Return [X, Y] of the center of cell containing provided text 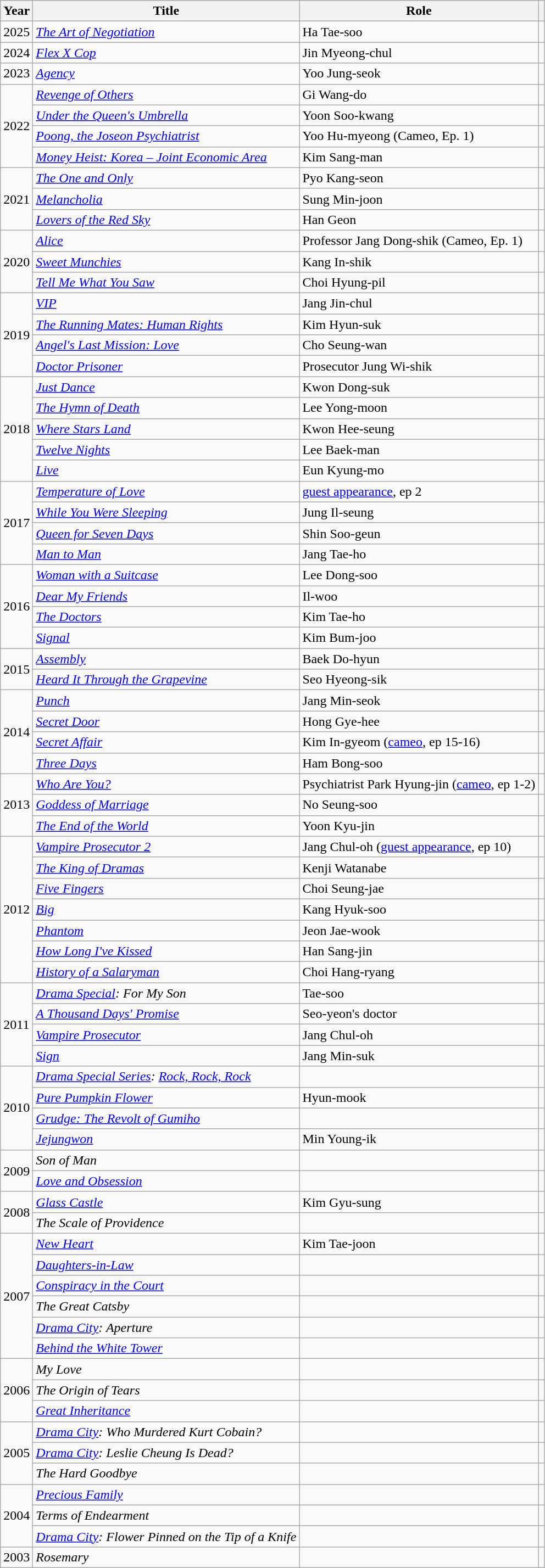
Revenge of Others [166, 94]
How Long I've Kissed [166, 951]
Ha Tae-soo [419, 32]
No Seung-soo [419, 805]
Jung Il-seung [419, 512]
Professor Jang Dong-shik (Cameo, Ep. 1) [419, 240]
Sign [166, 1056]
Min Young-ik [419, 1139]
Woman with a Suitcase [166, 575]
Punch [166, 701]
Agency [166, 74]
Jejungwon [166, 1139]
VIP [166, 304]
The Hymn of Death [166, 408]
Yoon Kyu-jin [419, 826]
Tell Me What You Saw [166, 283]
Grudge: The Revolt of Gumiho [166, 1118]
Assembly [166, 659]
Kang In-shik [419, 262]
2004 [16, 1515]
Prosecutor Jung Wi-shik [419, 366]
Angel's Last Mission: Love [166, 345]
Melancholia [166, 199]
2023 [16, 74]
Lovers of the Red Sky [166, 220]
Queen for Seven Days [166, 533]
2020 [16, 261]
Han Sang-jin [419, 951]
Under the Queen's Umbrella [166, 115]
Han Geon [419, 220]
2018 [16, 429]
The One and Only [166, 178]
2015 [16, 669]
Drama City: Flower Pinned on the Tip of a Knife [166, 1536]
Goddess of Marriage [166, 805]
Jang Chul-oh [419, 1035]
Phantom [166, 931]
Choi Hang-ryang [419, 972]
The Hard Goodbye [166, 1474]
Love and Obsession [166, 1181]
Lee Dong-soo [419, 575]
Seo-yeon's doctor [419, 1014]
Behind the White Tower [166, 1348]
The King of Dramas [166, 867]
New Heart [166, 1244]
2012 [16, 909]
Jang Min-seok [419, 701]
Five Fingers [166, 888]
Where Stars Land [166, 429]
Kim Gyu-sung [419, 1202]
2009 [16, 1171]
2013 [16, 805]
The Running Mates: Human Rights [166, 324]
Just Dance [166, 387]
2007 [16, 1296]
Jin Myeong-chul [419, 53]
Kim Tae-joon [419, 1244]
Man to Man [166, 554]
Choi Hyung-pil [419, 283]
Hong Gye-hee [419, 721]
Doctor Prisoner [166, 366]
The End of the World [166, 826]
2008 [16, 1212]
Son of Man [166, 1160]
Jang Min-suk [419, 1056]
guest appearance, ep 2 [419, 491]
Money Heist: Korea – Joint Economic Area [166, 157]
2003 [16, 1557]
Kim Tae-ho [419, 617]
Pyo Kang-seon [419, 178]
Flex X Cop [166, 53]
Daughters-in-Law [166, 1264]
Big [166, 909]
The Doctors [166, 617]
2024 [16, 53]
Role [419, 11]
Cho Seung-wan [419, 345]
Who Are You? [166, 784]
Choi Seung-jae [419, 888]
Great Inheritance [166, 1411]
Shin Soo-geun [419, 533]
My Love [166, 1369]
2019 [16, 335]
Jeon Jae-wook [419, 931]
Vampire Prosecutor [166, 1035]
Gi Wang-do [419, 94]
Twelve Nights [166, 450]
Pure Pumpkin Flower [166, 1097]
2014 [16, 732]
Drama City: Leslie Cheung Is Dead? [166, 1453]
Kenji Watanabe [419, 867]
Yoon Soo-kwang [419, 115]
Baek Do-hyun [419, 659]
The Art of Negotiation [166, 32]
Drama City: Aperture [166, 1328]
Glass Castle [166, 1202]
Jang Chul-oh (guest appearance, ep 10) [419, 847]
Live [166, 471]
Yoo Jung-seok [419, 74]
A Thousand Days' Promise [166, 1014]
2005 [16, 1453]
Kwon Dong-suk [419, 387]
Eun Kyung-mo [419, 471]
Secret Affair [166, 742]
Precious Family [166, 1494]
Kim Hyun-suk [419, 324]
Il-woo [419, 596]
Conspiracy in the Court [166, 1286]
Heard It Through the Grapevine [166, 680]
The Scale of Providence [166, 1223]
2006 [16, 1390]
2022 [16, 126]
Kwon Hee-seung [419, 429]
2011 [16, 1024]
Kim Sang-man [419, 157]
Secret Door [166, 721]
Jang Jin-chul [419, 304]
The Great Catsby [166, 1307]
Dear My Friends [166, 596]
2010 [16, 1108]
Kim In-gyeom (cameo, ep 15-16) [419, 742]
Three Days [166, 763]
Drama City: Who Murdered Kurt Cobain? [166, 1432]
While You Were Sleeping [166, 512]
Sweet Munchies [166, 262]
Lee Yong-moon [419, 408]
Rosemary [166, 1557]
Drama Special: For My Son [166, 993]
Psychiatrist Park Hyung-jin (cameo, ep 1-2) [419, 784]
2017 [16, 523]
Kang Hyuk-soo [419, 909]
Alice [166, 240]
Terms of Endearment [166, 1515]
Yoo Hu-myeong (Cameo, Ep. 1) [419, 136]
Jang Tae-ho [419, 554]
Ham Bong-soo [419, 763]
Seo Hyeong-sik [419, 680]
Tae-soo [419, 993]
The Origin of Tears [166, 1390]
2025 [16, 32]
Temperature of Love [166, 491]
2016 [16, 606]
Poong, the Joseon Psychiatrist [166, 136]
Signal [166, 638]
Title [166, 11]
Kim Bum-joo [419, 638]
History of a Salaryman [166, 972]
Year [16, 11]
Sung Min-joon [419, 199]
Drama Special Series: Rock, Rock, Rock [166, 1077]
Lee Baek-man [419, 450]
Hyun-mook [419, 1097]
Vampire Prosecutor 2 [166, 847]
2021 [16, 199]
